Locate the cell with the specified text and output its (x, y) center coordinate. 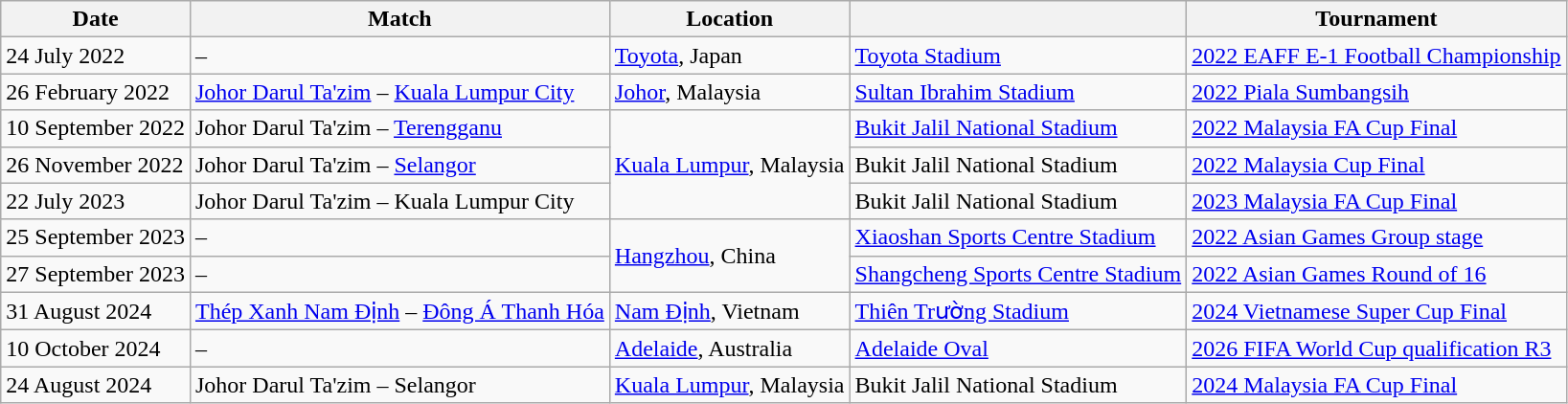
10 October 2024 (96, 348)
Toyota Stadium (1018, 56)
Tournament (1376, 19)
Adelaide, Australia (730, 348)
2022 Malaysia Cup Final (1376, 165)
2022 Asian Games Round of 16 (1376, 274)
Sultan Ibrahim Stadium (1018, 92)
24 July 2022 (96, 56)
10 September 2022 (96, 128)
25 September 2023 (96, 237)
2024 Vietnamese Super Cup Final (1376, 311)
Match (399, 19)
Adelaide Oval (1018, 348)
Johor Darul Ta'zim – Terengganu (399, 128)
26 November 2022 (96, 165)
2022 Piala Sumbangsih (1376, 92)
2026 FIFA World Cup qualification R3 (1376, 348)
24 August 2024 (96, 385)
Johor, Malaysia (730, 92)
26 February 2022 (96, 92)
Hangzhou, China (730, 256)
Nam Định, Vietnam (730, 311)
27 September 2023 (96, 274)
31 August 2024 (96, 311)
Shangcheng Sports Centre Stadium (1018, 274)
2024 Malaysia FA Cup Final (1376, 385)
Toyota, Japan (730, 56)
22 July 2023 (96, 201)
2023 Malaysia FA Cup Final (1376, 201)
Thiên Trường Stadium (1018, 311)
2022 Asian Games Group stage (1376, 237)
Location (730, 19)
2022 Malaysia FA Cup Final (1376, 128)
2022 EAFF E-1 Football Championship (1376, 56)
Date (96, 19)
Xiaoshan Sports Centre Stadium (1018, 237)
Thép Xanh Nam Định – Đông Á Thanh Hóa (399, 311)
